Determine the [X, Y] coordinate at the center of the cell enclosing the given text.  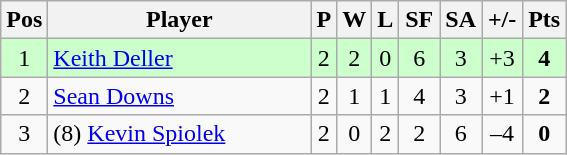
Player [180, 20]
P [324, 20]
L [386, 20]
+1 [502, 96]
SF [420, 20]
+/- [502, 20]
–4 [502, 134]
+3 [502, 58]
SA [461, 20]
(8) Kevin Spiolek [180, 134]
Pts [544, 20]
Keith Deller [180, 58]
Sean Downs [180, 96]
Pos [24, 20]
W [354, 20]
